Capture the cell that displays the provided text and extract its (x, y) central coordinate. 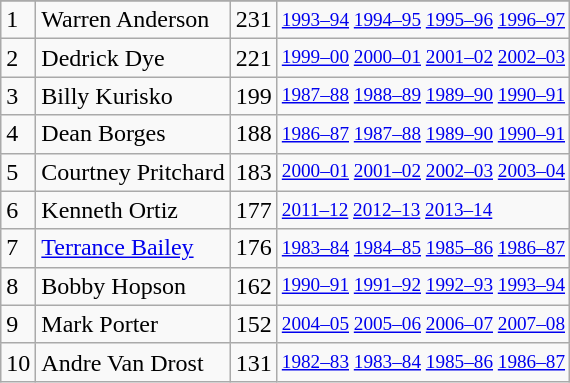
176 (254, 248)
2000–01 2001–02 2002–03 2003–04 (423, 172)
2011–12 2012–13 2013–14 (423, 210)
4 (18, 134)
Billy Kurisko (133, 96)
Dedrick Dye (133, 58)
1993–94 1994–95 1995–96 1996–97 (423, 20)
131 (254, 362)
2 (18, 58)
199 (254, 96)
Terrance Bailey (133, 248)
162 (254, 286)
Courtney Pritchard (133, 172)
183 (254, 172)
Andre Van Drost (133, 362)
Kenneth Ortiz (133, 210)
221 (254, 58)
7 (18, 248)
1999–00 2000–01 2001–02 2002–03 (423, 58)
8 (18, 286)
152 (254, 324)
Warren Anderson (133, 20)
Dean Borges (133, 134)
9 (18, 324)
1983–84 1984–85 1985–86 1986–87 (423, 248)
6 (18, 210)
5 (18, 172)
3 (18, 96)
2004–05 2005–06 2006–07 2007–08 (423, 324)
231 (254, 20)
188 (254, 134)
1982–83 1983–84 1985–86 1986–87 (423, 362)
Bobby Hopson (133, 286)
Mark Porter (133, 324)
1986–87 1987–88 1989–90 1990–91 (423, 134)
10 (18, 362)
1987–88 1988–89 1989–90 1990–91 (423, 96)
177 (254, 210)
1990–91 1991–92 1992–93 1993–94 (423, 286)
1 (18, 20)
